Capture the cell that displays the provided text and extract its (x, y) central coordinate. 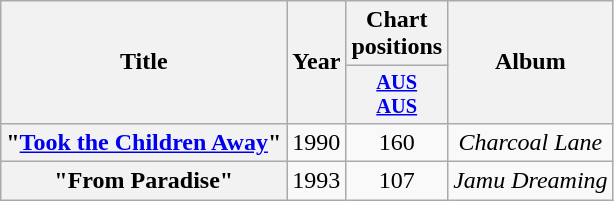
160 (397, 142)
1993 (316, 181)
Title (144, 62)
AUSAUS (397, 95)
"Took the Children Away" (144, 142)
Jamu Dreaming (530, 181)
Year (316, 62)
Album (530, 62)
Chart positions (397, 34)
Charcoal Lane (530, 142)
107 (397, 181)
"From Paradise" (144, 181)
1990 (316, 142)
